Detect which cell encompasses the target text, then output its [x, y] center coordinate. 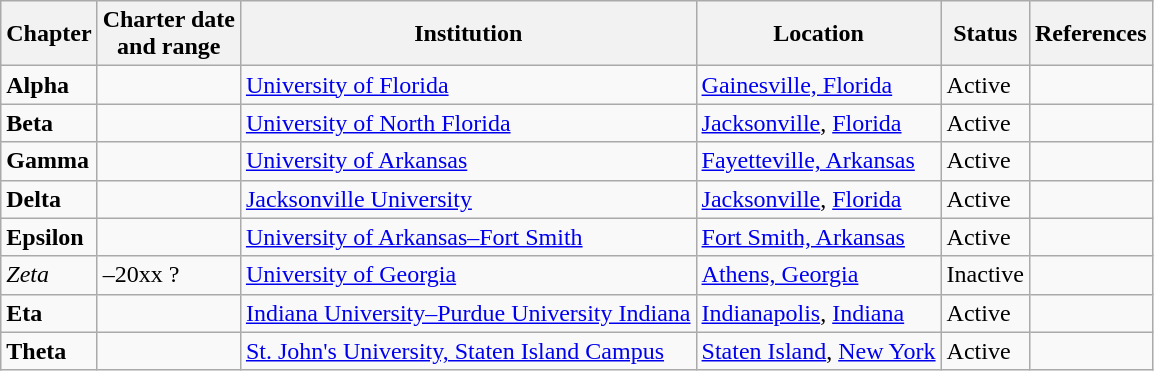
Charter dateand range [168, 34]
–20xx ? [168, 275]
Location [818, 34]
University of Arkansas–Fort Smith [468, 237]
Inactive [985, 275]
University of North Florida [468, 123]
Fayetteville, Arkansas [818, 161]
Status [985, 34]
Zeta [49, 275]
Theta [49, 351]
Gainesville, Florida [818, 85]
Indianapolis, Indiana [818, 313]
Delta [49, 199]
Institution [468, 34]
Beta [49, 123]
Eta [49, 313]
University of Florida [468, 85]
Athens, Georgia [818, 275]
University of Arkansas [468, 161]
Epsilon [49, 237]
Fort Smith, Arkansas [818, 237]
Gamma [49, 161]
References [1090, 34]
University of Georgia [468, 275]
St. John's University, Staten Island Campus [468, 351]
Alpha [49, 85]
Jacksonville University [468, 199]
Chapter [49, 34]
Staten Island, New York [818, 351]
Indiana University–Purdue University Indiana [468, 313]
